Return [x, y] of the center of cell containing provided text 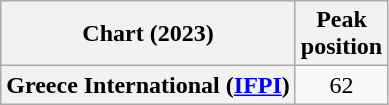
Greece International (IFPI) [148, 85]
Chart (2023) [148, 34]
62 [341, 85]
Peakposition [341, 34]
